For the text-containing cell, return its midpoint in (X, Y) coordinate format. 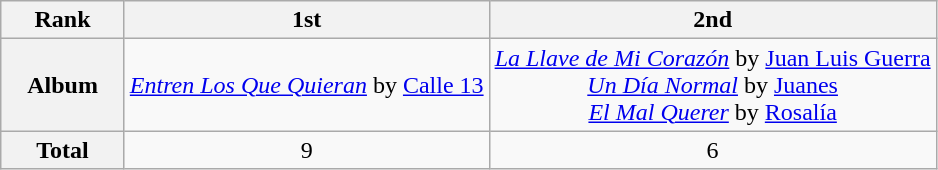
2nd (712, 20)
6 (712, 150)
9 (306, 150)
1st (306, 20)
Total (63, 150)
Entren Los Que Quieran by Calle 13 (306, 85)
La Llave de Mi Corazón by Juan Luis Guerra Un Día Normal by Juanes El Mal Querer by Rosalía (712, 85)
Rank (63, 20)
Album (63, 85)
